Locate the cell with the specified text and output its (X, Y) center coordinate. 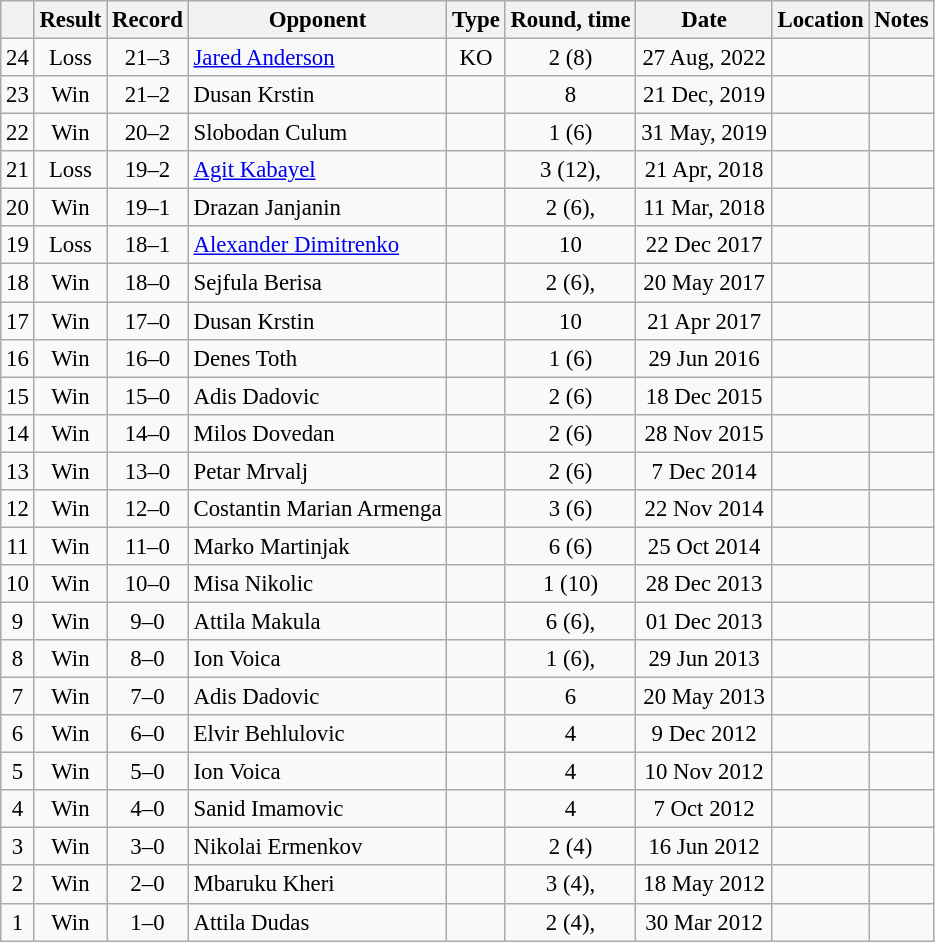
Nikolai Ermenkov (318, 847)
6 (6) (570, 546)
10–0 (148, 584)
Round, time (570, 20)
17 (18, 321)
24 (18, 58)
3 (12), (570, 170)
15–0 (148, 396)
2 (4) (570, 847)
Agit Kabayel (318, 170)
Attila Dudas (318, 922)
Result (70, 20)
Sanid Imamovic (318, 809)
5 (18, 772)
29 Jun 2016 (704, 358)
21–2 (148, 95)
8–0 (148, 659)
KO (476, 58)
28 Dec 2013 (704, 584)
3 (18, 847)
2–0 (148, 885)
11 Mar, 2018 (704, 208)
Type (476, 20)
19–1 (148, 208)
Opponent (318, 20)
7–0 (148, 697)
3–0 (148, 847)
14–0 (148, 433)
31 May, 2019 (704, 133)
Mbaruku Kheri (318, 885)
16 (18, 358)
2 (4), (570, 922)
1–0 (148, 922)
22 Dec 2017 (704, 245)
27 Aug, 2022 (704, 58)
9–0 (148, 621)
16 Jun 2012 (704, 847)
12–0 (148, 509)
14 (18, 433)
9 Dec 2012 (704, 734)
22 Nov 2014 (704, 509)
1 (18, 922)
12 (18, 509)
Petar Mrvalj (318, 471)
22 (18, 133)
7 Dec 2014 (704, 471)
1 (6), (570, 659)
1 (10) (570, 584)
Sejfula Berisa (318, 283)
29 Jun 2013 (704, 659)
18–1 (148, 245)
2 (8) (570, 58)
Attila Makula (318, 621)
11–0 (148, 546)
Elvir Behlulovic (318, 734)
15 (18, 396)
Milos Dovedan (318, 433)
Slobodan Culum (318, 133)
18 Dec 2015 (704, 396)
21 Dec, 2019 (704, 95)
Jared Anderson (318, 58)
7 (18, 697)
21 (18, 170)
Marko Martinjak (318, 546)
Notes (902, 20)
28 Nov 2015 (704, 433)
10 Nov 2012 (704, 772)
Drazan Janjanin (318, 208)
Misa Nikolic (318, 584)
Costantin Marian Armenga (318, 509)
25 Oct 2014 (704, 546)
7 Oct 2012 (704, 809)
30 Mar 2012 (704, 922)
13 (18, 471)
Record (148, 20)
19–2 (148, 170)
6 (6), (570, 621)
17–0 (148, 321)
2 (18, 885)
18–0 (148, 283)
16–0 (148, 358)
4–0 (148, 809)
3 (6) (570, 509)
9 (18, 621)
21 Apr, 2018 (704, 170)
Denes Toth (318, 358)
20 May 2017 (704, 283)
Alexander Dimitrenko (318, 245)
18 May 2012 (704, 885)
21–3 (148, 58)
5–0 (148, 772)
20 (18, 208)
20 May 2013 (704, 697)
11 (18, 546)
01 Dec 2013 (704, 621)
13–0 (148, 471)
19 (18, 245)
3 (4), (570, 885)
21 Apr 2017 (704, 321)
20–2 (148, 133)
Location (820, 20)
6–0 (148, 734)
18 (18, 283)
Date (704, 20)
23 (18, 95)
